Locate the cell with the specified text and output its [x, y] center coordinate. 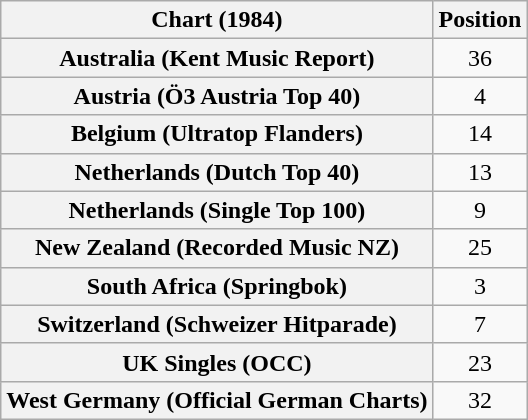
Position [480, 20]
UK Singles (OCC) [217, 362]
New Zealand (Recorded Music NZ) [217, 248]
Belgium (Ultratop Flanders) [217, 134]
36 [480, 58]
14 [480, 134]
13 [480, 172]
South Africa (Springbok) [217, 286]
23 [480, 362]
3 [480, 286]
9 [480, 210]
32 [480, 400]
4 [480, 96]
7 [480, 324]
Chart (1984) [217, 20]
Austria (Ö3 Austria Top 40) [217, 96]
Switzerland (Schweizer Hitparade) [217, 324]
Australia (Kent Music Report) [217, 58]
West Germany (Official German Charts) [217, 400]
25 [480, 248]
Netherlands (Dutch Top 40) [217, 172]
Netherlands (Single Top 100) [217, 210]
